Pinpoint the cell where the given text exists, returning its [x, y] midpoint coordinate. 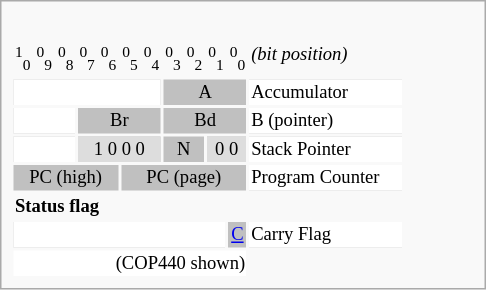
00 [237, 58]
05 [130, 58]
PC (page) [184, 179]
03 [173, 58]
10 [22, 58]
N [184, 150]
02 [194, 58]
06 [108, 58]
0 0 [227, 150]
Status flag [130, 207]
01 [216, 58]
Program Counter [326, 179]
04 [151, 58]
(COP440 shown) [130, 264]
A [206, 93]
07 [87, 58]
PC (high) [65, 179]
1 0 0 0 [120, 150]
09 [44, 58]
(bit position) [326, 58]
B (pointer) [326, 122]
08 [65, 58]
Carry Flag [326, 236]
Accumulator [326, 93]
Bd [206, 122]
Stack Pointer [326, 150]
Br [120, 122]
C [237, 236]
